Determine the (X, Y) coordinate at the center of the cell enclosing the given text.  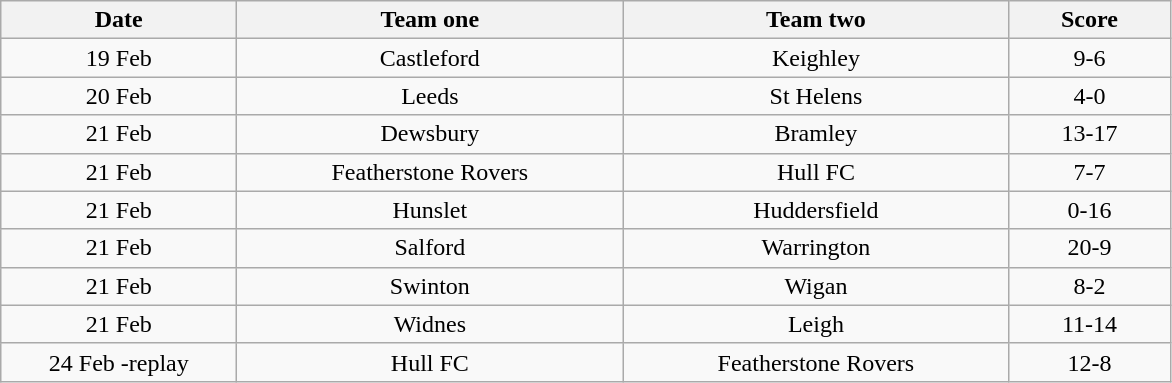
9-6 (1090, 58)
Team one (430, 20)
19 Feb (119, 58)
Date (119, 20)
St Helens (816, 96)
Hunslet (430, 210)
8-2 (1090, 286)
Widnes (430, 324)
0-16 (1090, 210)
11-14 (1090, 324)
Salford (430, 248)
Leeds (430, 96)
Bramley (816, 134)
Dewsbury (430, 134)
13-17 (1090, 134)
20-9 (1090, 248)
24 Feb -replay (119, 362)
12-8 (1090, 362)
Huddersfield (816, 210)
Team two (816, 20)
Score (1090, 20)
Leigh (816, 324)
Keighley (816, 58)
Castleford (430, 58)
Warrington (816, 248)
Wigan (816, 286)
4-0 (1090, 96)
7-7 (1090, 172)
Swinton (430, 286)
20 Feb (119, 96)
